Search for the cell housing the specified text and yield its (x, y) center coordinate. 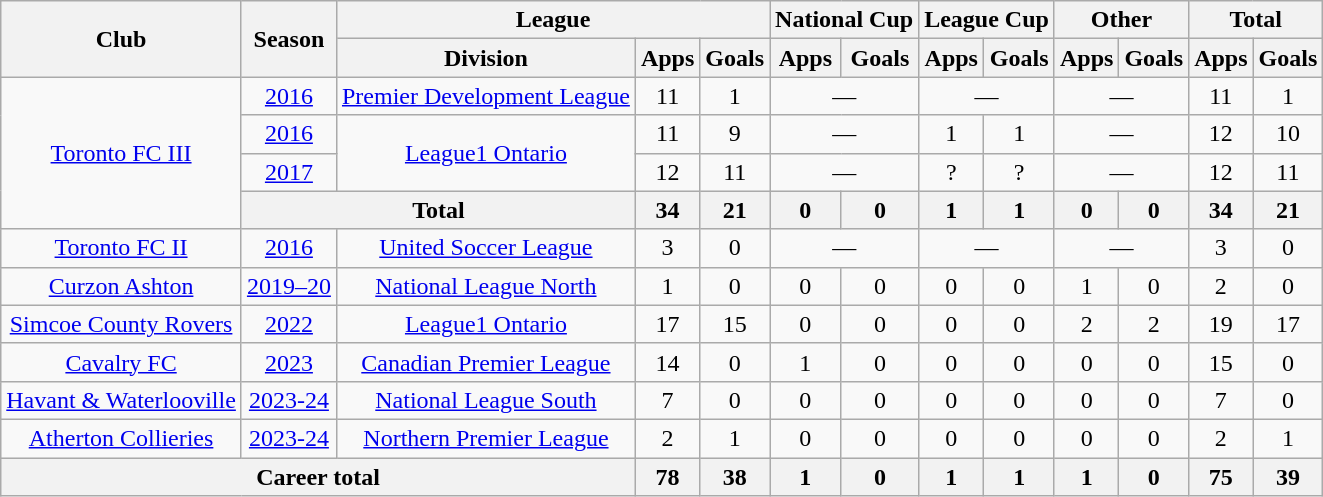
Season (288, 39)
Simcoe County Rovers (122, 324)
Canadian Premier League (486, 362)
14 (667, 362)
Havant & Waterlooville (122, 400)
National League North (486, 286)
National League South (486, 400)
19 (1221, 324)
Division (486, 58)
League Cup (987, 20)
2019–20 (288, 286)
Cavalry FC (122, 362)
Premier Development League (486, 96)
2022 (288, 324)
10 (1288, 134)
Northern Premier League (486, 438)
9 (735, 134)
Career total (318, 477)
Toronto FC II (122, 248)
2023 (288, 362)
Toronto FC III (122, 153)
National Cup (844, 20)
Other (1121, 20)
League (552, 20)
Club (122, 39)
United Soccer League (486, 248)
39 (1288, 477)
75 (1221, 477)
38 (735, 477)
Atherton Collieries (122, 438)
Curzon Ashton (122, 286)
2017 (288, 172)
78 (667, 477)
